From the cell containing the given text, extract its center point as [x, y] coordinate. 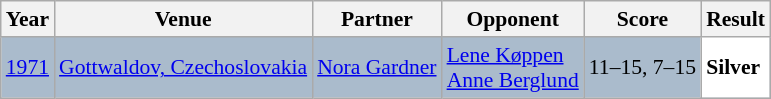
Year [28, 19]
Silver [736, 68]
Venue [183, 19]
Result [736, 19]
Gottwaldov, Czechoslovakia [183, 68]
Opponent [513, 19]
11–15, 7–15 [642, 68]
Partner [376, 19]
Nora Gardner [376, 68]
Lene Køppen Anne Berglund [513, 68]
Score [642, 19]
1971 [28, 68]
